Return [x, y] of the center of cell containing provided text 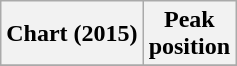
Peakposition [189, 34]
Chart (2015) [72, 34]
